Detect which cell encompasses the target text, then output its [x, y] center coordinate. 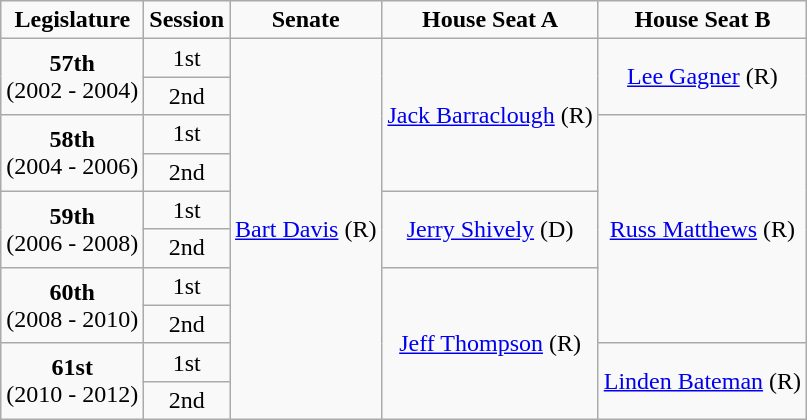
Linden Bateman (R) [702, 381]
House Seat A [490, 20]
57th (2002 - 2004) [72, 77]
Jeff Thompson (R) [490, 343]
Legislature [72, 20]
58th (2004 - 2006) [72, 153]
Russ Matthews (R) [702, 229]
Bart Davis (R) [306, 230]
Jerry Shively (D) [490, 229]
Senate [306, 20]
59th (2006 - 2008) [72, 229]
House Seat B [702, 20]
Jack Barraclough (R) [490, 115]
61st (2010 - 2012) [72, 381]
60th (2008 - 2010) [72, 305]
Session [187, 20]
Lee Gagner (R) [702, 77]
